Return [X, Y] of the center of cell containing provided text 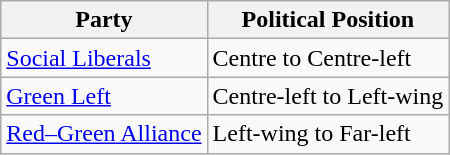
Green Left [104, 96]
Social Liberals [104, 58]
Left-wing to Far-left [328, 134]
Party [104, 20]
Centre-left to Left-wing [328, 96]
Political Position [328, 20]
Centre to Centre-left [328, 58]
Red–Green Alliance [104, 134]
